Return the [X, Y] coordinate for the center point of the cell that contains the specified text.  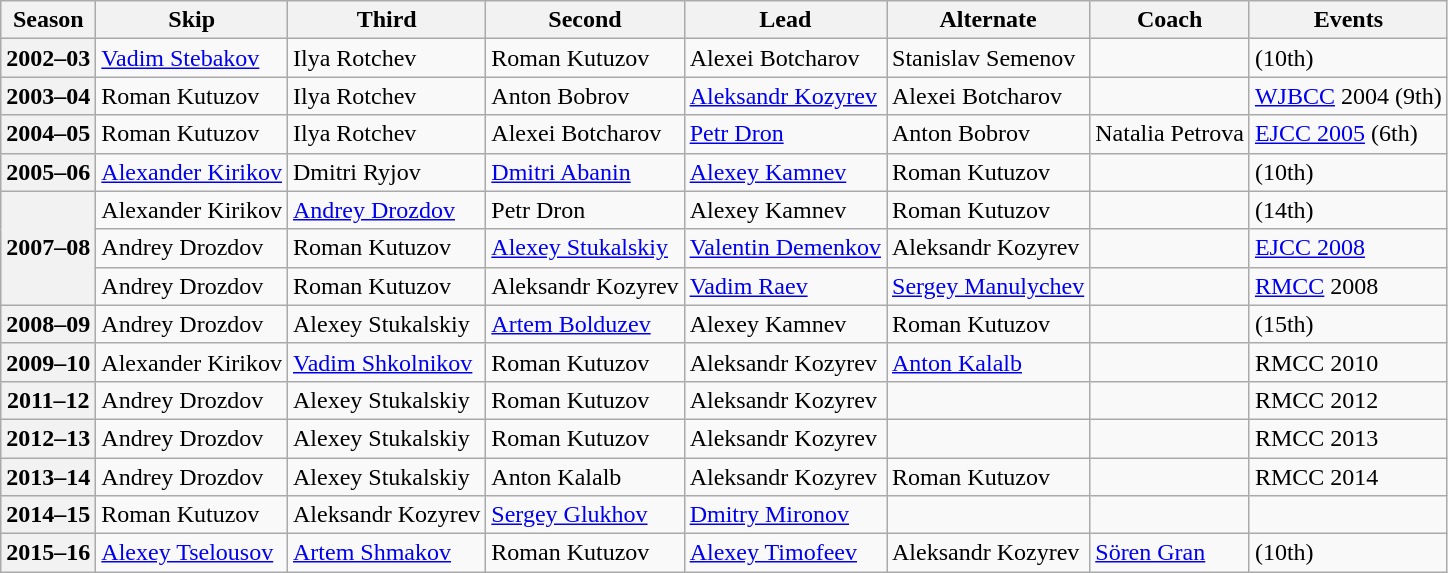
2008–09 [48, 324]
Season [48, 20]
Artem Shmakov [386, 553]
2009–10 [48, 362]
Natalia Petrova [1170, 134]
2014–15 [48, 515]
Second [585, 20]
WJBCC 2004 (9th) [1348, 96]
RMCC 2013 [1348, 438]
Sören Gran [1170, 553]
2004–05 [48, 134]
Vadim Shkolnikov [386, 362]
Alexey Tselousov [192, 553]
Artem Bolduzev [585, 324]
2005–06 [48, 172]
Skip [192, 20]
RMCC 2014 [1348, 477]
Alexey Timofeev [785, 553]
EJCC 2008 [1348, 248]
Alternate [988, 20]
Sergey Manulychev [988, 286]
2007–08 [48, 248]
RMCC 2010 [1348, 362]
Dmitri Abanin [585, 172]
Third [386, 20]
RMCC 2008 [1348, 286]
2011–12 [48, 400]
2013–14 [48, 477]
Dmitry Mironov [785, 515]
2002–03 [48, 58]
2012–13 [48, 438]
2003–04 [48, 96]
Coach [1170, 20]
(15th) [1348, 324]
EJCC 2005 (6th) [1348, 134]
Stanislav Semenov [988, 58]
2015–16 [48, 553]
Sergey Glukhov [585, 515]
(14th) [1348, 210]
Dmitri Ryjov [386, 172]
Vadim Stebakov [192, 58]
Lead [785, 20]
Valentin Demenkov [785, 248]
RMCC 2012 [1348, 400]
Vadim Raev [785, 286]
Events [1348, 20]
